Determine the (x, y) coordinate at the center of the cell enclosing the given text.  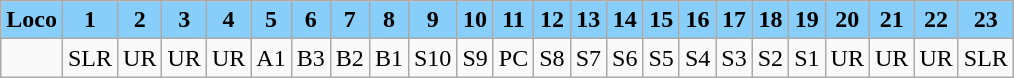
PC (513, 58)
17 (734, 20)
S4 (697, 58)
S7 (588, 58)
6 (310, 20)
S3 (734, 58)
A1 (271, 58)
5 (271, 20)
8 (388, 20)
22 (936, 20)
7 (350, 20)
19 (807, 20)
S1 (807, 58)
4 (228, 20)
S9 (475, 58)
23 (986, 20)
B1 (388, 58)
18 (770, 20)
20 (847, 20)
B2 (350, 58)
13 (588, 20)
S2 (770, 58)
16 (697, 20)
21 (891, 20)
12 (552, 20)
11 (513, 20)
2 (140, 20)
14 (625, 20)
9 (432, 20)
3 (184, 20)
S8 (552, 58)
B3 (310, 58)
1 (90, 20)
10 (475, 20)
S10 (432, 58)
S5 (661, 58)
Loco (32, 20)
15 (661, 20)
S6 (625, 58)
